Detect which cell encompasses the target text, then output its (X, Y) center coordinate. 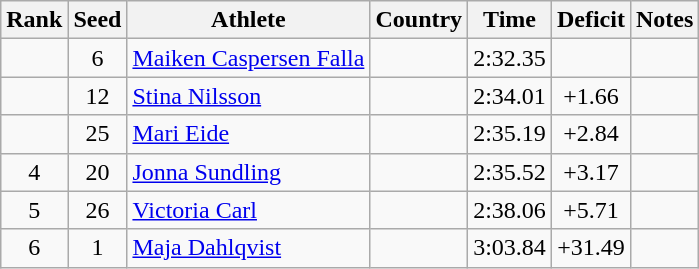
+5.71 (590, 210)
Deficit (590, 20)
2:38.06 (510, 210)
Stina Nilsson (248, 96)
2:32.35 (510, 58)
5 (34, 210)
25 (98, 134)
+31.49 (590, 248)
Jonna Sundling (248, 172)
Athlete (248, 20)
1 (98, 248)
2:35.19 (510, 134)
26 (98, 210)
Maja Dahlqvist (248, 248)
4 (34, 172)
Time (510, 20)
Rank (34, 20)
Seed (98, 20)
2:35.52 (510, 172)
+2.84 (590, 134)
2:34.01 (510, 96)
+1.66 (590, 96)
Maiken Caspersen Falla (248, 58)
Notes (664, 20)
20 (98, 172)
+3.17 (590, 172)
Mari Eide (248, 134)
3:03.84 (510, 248)
Victoria Carl (248, 210)
12 (98, 96)
Country (419, 20)
